Search for the cell housing the specified text and yield its [x, y] center coordinate. 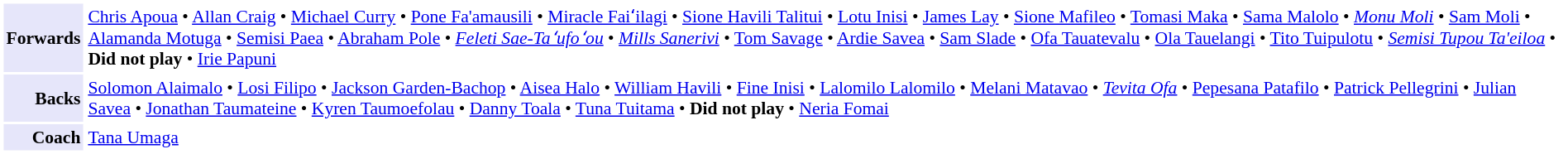
Forwards [43, 37]
Tana Umaga [825, 137]
Backs [43, 98]
Coach [43, 137]
